Extract the [X, Y] coordinate from the center of the cell holding the provided text.  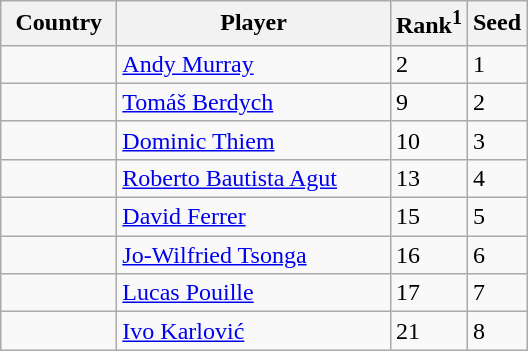
Player [254, 24]
3 [496, 140]
6 [496, 255]
Dominic Thiem [254, 140]
Roberto Bautista Agut [254, 178]
Ivo Karlović [254, 331]
1 [496, 64]
Country [59, 24]
7 [496, 293]
David Ferrer [254, 217]
8 [496, 331]
Jo-Wilfried Tsonga [254, 255]
Lucas Pouille [254, 293]
5 [496, 217]
Andy Murray [254, 64]
4 [496, 178]
Seed [496, 24]
Tomáš Berdych [254, 102]
17 [428, 293]
21 [428, 331]
10 [428, 140]
9 [428, 102]
16 [428, 255]
15 [428, 217]
13 [428, 178]
Rank1 [428, 24]
